Identify which cell holds the provided text, then report its (X, Y) central coordinate. 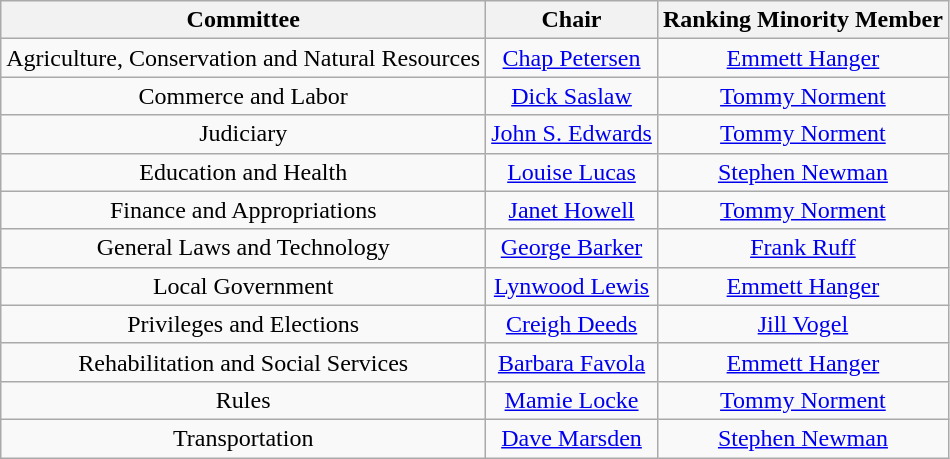
Ranking Minority Member (802, 20)
Frank Ruff (802, 248)
Local Government (244, 286)
Rules (244, 400)
Dave Marsden (572, 438)
Lynwood Lewis (572, 286)
Agriculture, Conservation and Natural Resources (244, 58)
Chap Petersen (572, 58)
Committee (244, 20)
Mamie Locke (572, 400)
Privileges and Elections (244, 324)
Chair (572, 20)
Judiciary (244, 134)
Creigh Deeds (572, 324)
Rehabilitation and Social Services (244, 362)
General Laws and Technology (244, 248)
Transportation (244, 438)
Education and Health (244, 172)
Barbara Favola (572, 362)
Finance and Appropriations (244, 210)
Janet Howell (572, 210)
Jill Vogel (802, 324)
John S. Edwards (572, 134)
Commerce and Labor (244, 96)
Dick Saslaw (572, 96)
George Barker (572, 248)
Louise Lucas (572, 172)
